Scan for the cell matching the given text and deliver its [x, y] coordinate at center. 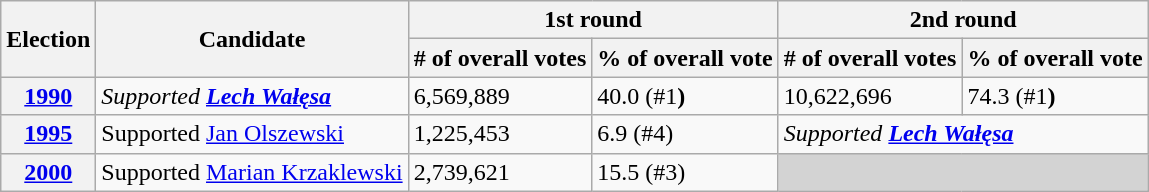
Candidate [252, 39]
2000 [48, 172]
10,622,696 [870, 96]
15.5 (#3) [685, 172]
Supported Jan Olszewski [252, 134]
1st round [593, 20]
1995 [48, 134]
40.0 (#1) [685, 96]
2,739,621 [500, 172]
6.9 (#4) [685, 134]
Election [48, 39]
1,225,453 [500, 134]
2nd round [963, 20]
74.3 (#1) [1055, 96]
6,569,889 [500, 96]
Supported Marian Krzaklewski [252, 172]
1990 [48, 96]
